Capture the cell that displays the provided text and extract its [x, y] central coordinate. 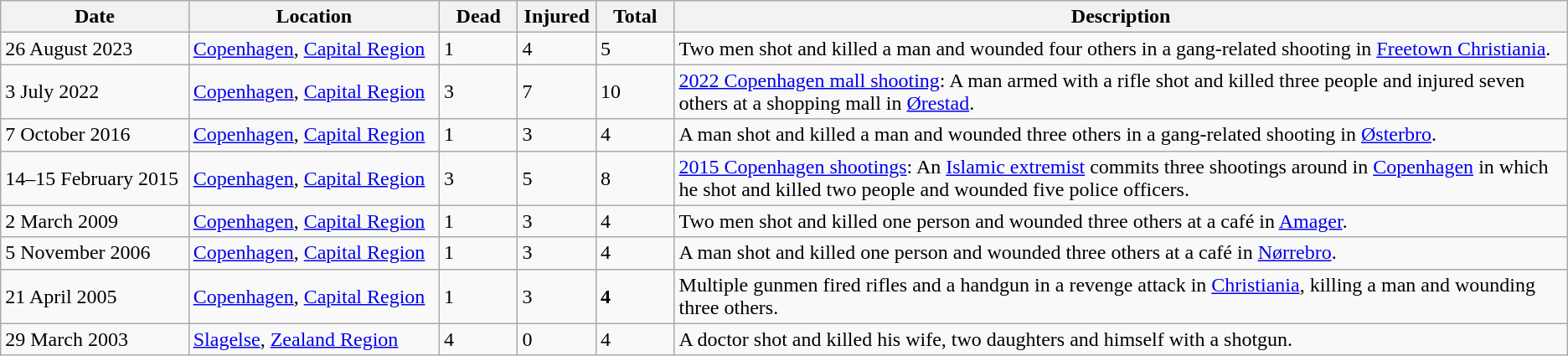
A man shot and killed a man and wounded three others in a gang-related shooting in Østerbro. [1121, 135]
A man shot and killed one person and wounded three others at a café in Nørrebro. [1121, 253]
5 November 2006 [95, 253]
Location [313, 17]
Injured [557, 17]
A doctor shot and killed his wife, two daughters and himself with a shotgun. [1121, 339]
21 April 2005 [95, 297]
3 July 2022 [95, 92]
2022 Copenhagen mall shooting: A man armed with a rifle shot and killed three people and injured seven others at a shopping mall in Ørestad. [1121, 92]
2 March 2009 [95, 221]
Slagelse, Zealand Region [313, 339]
Multiple gunmen fired rifles and a handgun in a revenge attack in Christiania, killing a man and wounding three others. [1121, 297]
Two men shot and killed one person and wounded three others at a café in Amager. [1121, 221]
26 August 2023 [95, 49]
Dead [478, 17]
Total [635, 17]
10 [635, 92]
0 [557, 339]
Two men shot and killed a man and wounded four others in a gang-related shooting in Freetown Christiania. [1121, 49]
7 [557, 92]
14–15 February 2015 [95, 178]
7 October 2016 [95, 135]
Description [1121, 17]
29 March 2003 [95, 339]
Date [95, 17]
8 [635, 178]
